Find where the given text appears and provide that cell's center as [X, Y] coordinate. 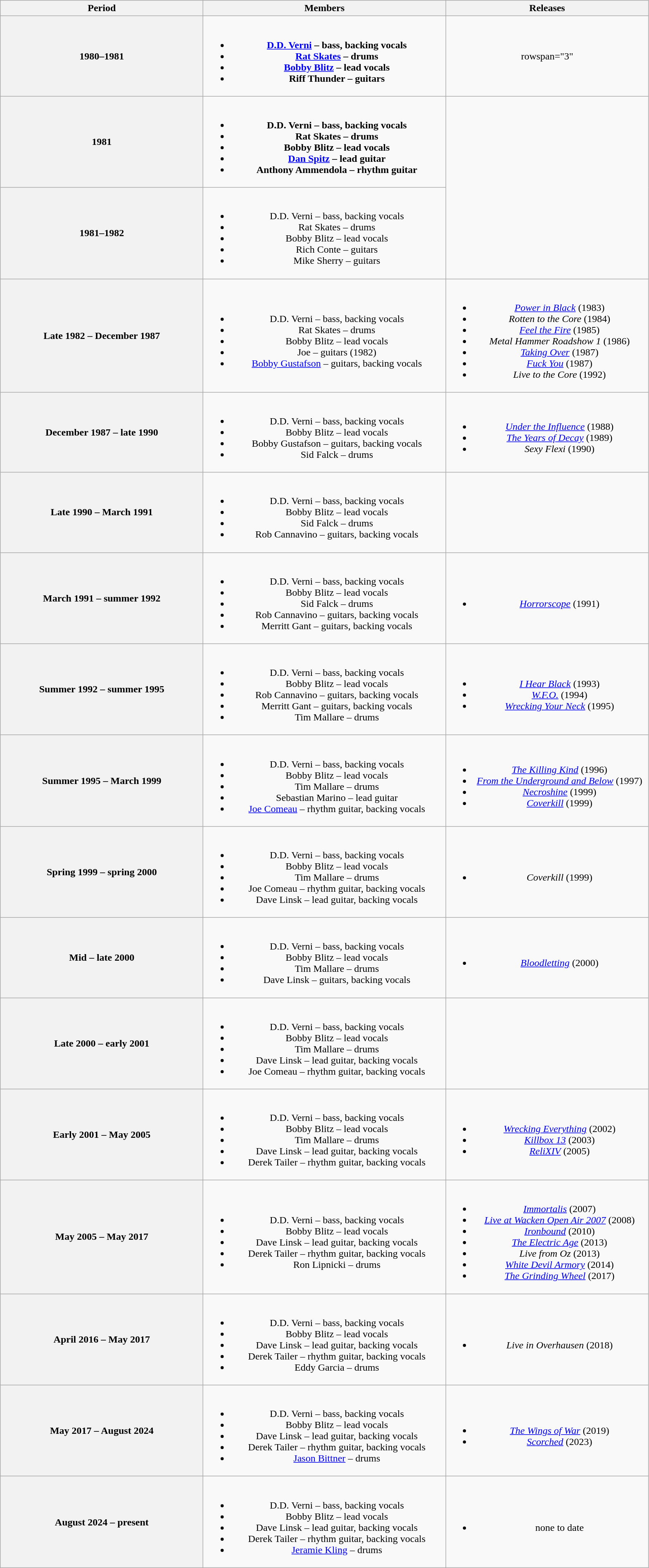
D.D. Verni – bass, backing vocalsRat Skates – drumsBobby Blitz – lead vocalsJoe – guitars (1982)Bobby Gustafson – guitars, backing vocals [325, 335]
Coverkill (1999) [547, 872]
I Hear Black (1993)W.F.O. (1994)Wrecking Your Neck (1995) [547, 689]
Releases [547, 8]
none to date [547, 1522]
D.D. Verni – bass, backing vocalsBobby Blitz – lead vocalsBobby Gustafson – guitars, backing vocalsSid Falck – drums [325, 432]
D.D. Verni – bass, backing vocalsRat Skates – drumsBobby Blitz – lead vocalsDan Spitz – lead guitarAnthony Ammendola – rhythm guitar [325, 142]
Late 2000 – early 2001 [102, 1043]
1981 [102, 142]
D.D. Verni – bass, backing vocalsRat Skates – drumsBobby Blitz – lead vocalsRich Conte – guitarsMike Sherry – guitars [325, 233]
Wrecking Everything (2002)Killbox 13 (2003)ReliXIV (2005) [547, 1135]
Live in Overhausen (2018) [547, 1339]
Period [102, 8]
April 2016 – May 2017 [102, 1339]
Horrorscope (1991) [547, 598]
rowspan="3" [547, 56]
Bloodletting (2000) [547, 957]
1980–1981 [102, 56]
1981–1982 [102, 233]
March 1991 – summer 1992 [102, 598]
Spring 1999 – spring 2000 [102, 872]
May 2005 – May 2017 [102, 1237]
D.D. Verni – bass, backing vocalsBobby Blitz – lead vocalsTim Mallare – drumsDave Linsk – guitars, backing vocals [325, 957]
Late 1990 – March 1991 [102, 512]
December 1987 – late 1990 [102, 432]
May 2017 – August 2024 [102, 1431]
D.D. Verni – bass, backing vocalsBobby Blitz – lead vocalsSid Falck – drumsRob Cannavino – guitars, backing vocals [325, 512]
D.D. Verni – bass, backing vocalsRat Skates – drumsBobby Blitz – lead vocalsRiff Thunder – guitars [325, 56]
Early 2001 – May 2005 [102, 1135]
Summer 1992 – summer 1995 [102, 689]
The Wings of War (2019)Scorched (2023) [547, 1431]
Late 1982 – December 1987 [102, 335]
Members [325, 8]
The Killing Kind (1996)From the Underground and Below (1997)Necroshine (1999)Coverkill (1999) [547, 780]
Under the Influence (1988)The Years of Decay (1989)Sexy Flexi (1990) [547, 432]
Mid – late 2000 [102, 957]
Summer 1995 – March 1999 [102, 780]
D.D. Verni – bass, backing vocalsBobby Blitz – lead vocalsTim Mallare – drumsSebastian Marino – lead guitarJoe Comeau – rhythm guitar, backing vocals [325, 780]
August 2024 – present [102, 1522]
